Pinpoint the cell where the given text exists, returning its [x, y] midpoint coordinate. 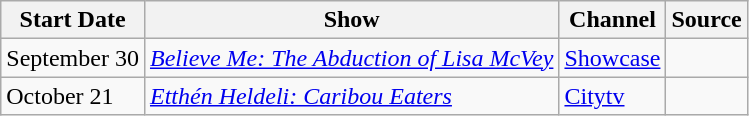
Showcase [612, 58]
October 21 [73, 96]
Believe Me: The Abduction of Lisa McVey [351, 58]
Etthén Heldeli: Caribou Eaters [351, 96]
Source [706, 20]
Show [351, 20]
September 30 [73, 58]
Channel [612, 20]
Citytv [612, 96]
Start Date [73, 20]
